Find where the given text appears and provide that cell's center as (x, y) coordinate. 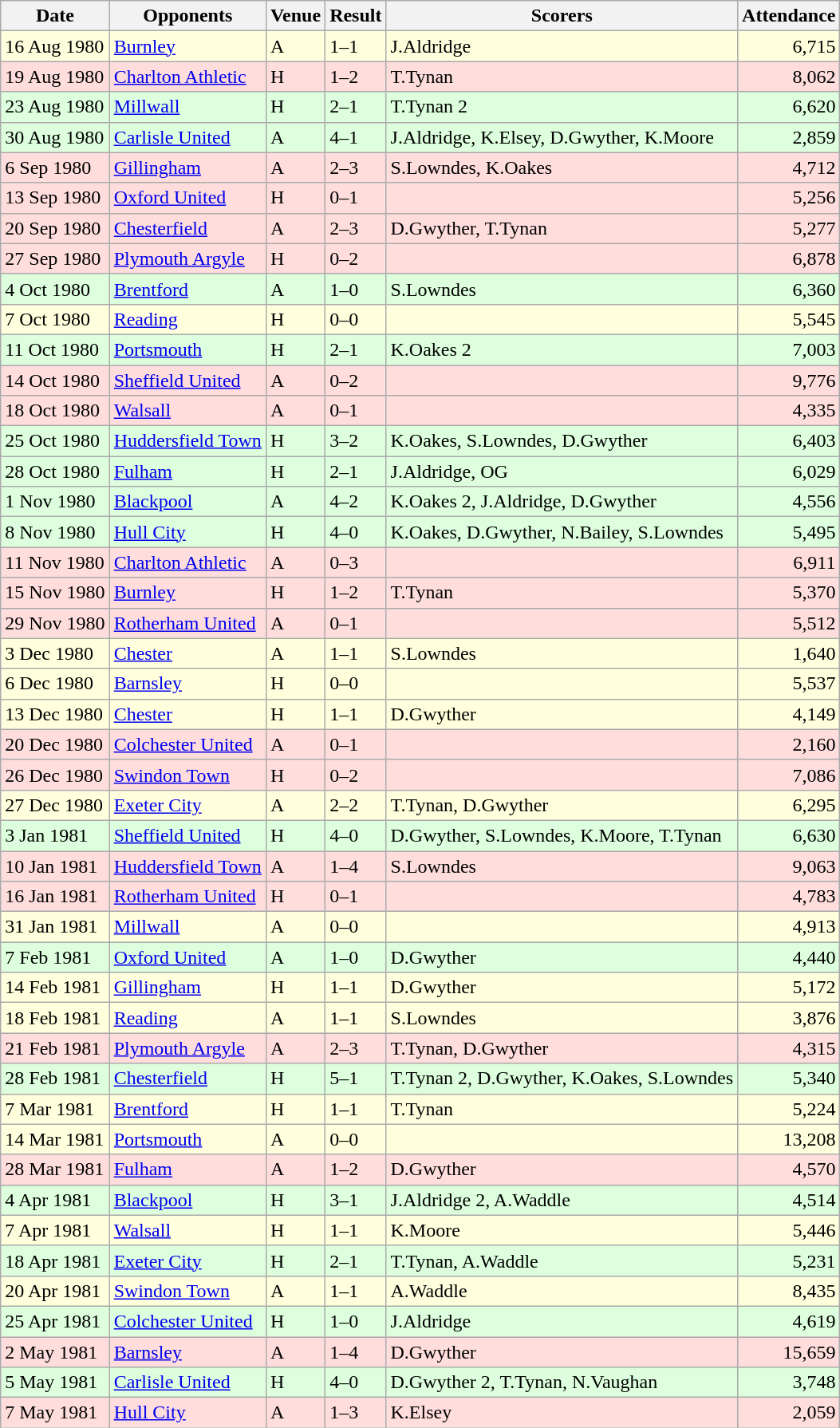
14 Mar 1981 (55, 1139)
27 Dec 1980 (55, 805)
8,062 (789, 77)
5,545 (789, 319)
6,403 (789, 441)
29 Nov 1980 (55, 623)
K.Moore (562, 1230)
20 Dec 1980 (55, 744)
T.Tynan 2 (562, 107)
3–2 (356, 441)
4 Apr 1981 (55, 1200)
4,335 (789, 411)
J.Aldridge, K.Elsey, D.Gwyther, K.Moore (562, 137)
26 Dec 1980 (55, 775)
4,315 (789, 1048)
T.Tynan 2, D.Gwyther, K.Oakes, S.Lowndes (562, 1079)
T.Tynan, A.Waddle (562, 1260)
5,231 (789, 1260)
6 Sep 1980 (55, 168)
4,783 (789, 897)
2,859 (789, 137)
4,149 (789, 714)
2,160 (789, 744)
8 Nov 1980 (55, 532)
4,440 (789, 957)
2–2 (356, 805)
11 Nov 1980 (55, 562)
20 Apr 1981 (55, 1291)
4,712 (789, 168)
5–1 (356, 1079)
4–2 (356, 502)
J.Aldridge, OG (562, 471)
Venue (295, 16)
3–1 (356, 1200)
D.Gwyther, S.Lowndes, K.Moore, T.Tynan (562, 835)
Opponents (187, 16)
4,913 (789, 927)
16 Jan 1981 (55, 897)
28 Oct 1980 (55, 471)
K.Oakes, S.Lowndes, D.Gwyther (562, 441)
7 Mar 1981 (55, 1109)
25 Oct 1980 (55, 441)
3,876 (789, 1018)
6,878 (789, 258)
5,537 (789, 684)
9,063 (789, 866)
D.Gwyther 2, T.Tynan, N.Vaughan (562, 1383)
16 Aug 1980 (55, 46)
K.Oakes, D.Gwyther, N.Bailey, S.Lowndes (562, 532)
14 Oct 1980 (55, 381)
6,911 (789, 562)
6 Dec 1980 (55, 684)
31 Jan 1981 (55, 927)
28 Mar 1981 (55, 1170)
4,570 (789, 1170)
7,086 (789, 775)
5,512 (789, 623)
5,340 (789, 1079)
8,435 (789, 1291)
15 Nov 1980 (55, 593)
5,172 (789, 988)
4–1 (356, 137)
A.Waddle (562, 1291)
6,630 (789, 835)
6,029 (789, 471)
S.Lowndes, K.Oakes (562, 168)
28 Feb 1981 (55, 1079)
9,776 (789, 381)
23 Aug 1980 (55, 107)
3 Jan 1981 (55, 835)
21 Feb 1981 (55, 1048)
7 May 1981 (55, 1413)
5,224 (789, 1109)
18 Oct 1980 (55, 411)
25 Apr 1981 (55, 1321)
20 Sep 1980 (55, 228)
1–3 (356, 1413)
6,295 (789, 805)
27 Sep 1980 (55, 258)
7 Feb 1981 (55, 957)
Scorers (562, 16)
3,748 (789, 1383)
Result (356, 16)
J.Aldridge 2, A.Waddle (562, 1200)
13,208 (789, 1139)
6,360 (789, 289)
Date (55, 16)
3 Dec 1980 (55, 653)
6,620 (789, 107)
4,514 (789, 1200)
18 Feb 1981 (55, 1018)
5,370 (789, 593)
K.Oakes 2, J.Aldridge, D.Gwyther (562, 502)
7,003 (789, 349)
5,495 (789, 532)
1 Nov 1980 (55, 502)
30 Aug 1980 (55, 137)
13 Dec 1980 (55, 714)
4 Oct 1980 (55, 289)
13 Sep 1980 (55, 198)
15,659 (789, 1352)
2,059 (789, 1413)
5,256 (789, 198)
1,640 (789, 653)
K.Oakes 2 (562, 349)
D.Gwyther, T.Tynan (562, 228)
18 Apr 1981 (55, 1260)
Attendance (789, 16)
7 Apr 1981 (55, 1230)
7 Oct 1980 (55, 319)
5,277 (789, 228)
14 Feb 1981 (55, 988)
4,556 (789, 502)
10 Jan 1981 (55, 866)
0–3 (356, 562)
2 May 1981 (55, 1352)
19 Aug 1980 (55, 77)
K.Elsey (562, 1413)
11 Oct 1980 (55, 349)
6,715 (789, 46)
5 May 1981 (55, 1383)
5,446 (789, 1230)
4,619 (789, 1321)
